For the text-containing cell, return its midpoint in [X, Y] coordinate format. 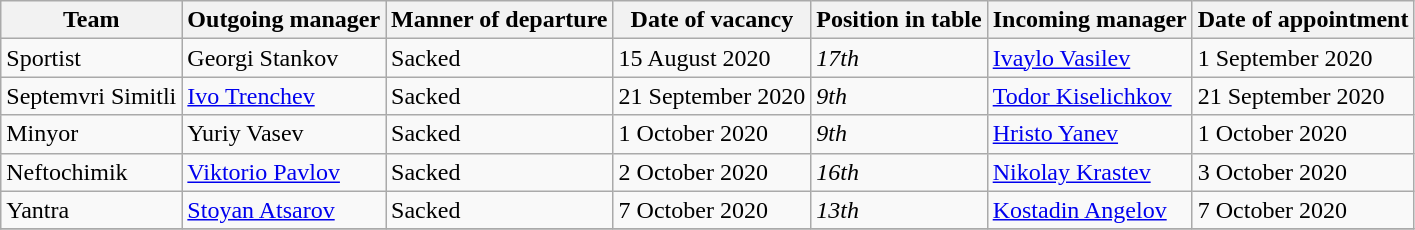
Septemvri Simitli [92, 96]
16th [899, 172]
Date of vacancy [712, 20]
Yuriy Vasev [284, 134]
Hristo Yanev [1090, 134]
Outgoing manager [284, 20]
Ivaylo Vasilev [1090, 58]
Minyor [92, 134]
Todor Kiselichkov [1090, 96]
Sportist [92, 58]
Yantra [92, 210]
Position in table [899, 20]
Nikolay Krastev [1090, 172]
15 August 2020 [712, 58]
Viktorio Pavlov [284, 172]
1 September 2020 [1303, 58]
Incoming manager [1090, 20]
Date of appointment [1303, 20]
Georgi Stankov [284, 58]
3 October 2020 [1303, 172]
17th [899, 58]
Ivo Trenchev [284, 96]
Team [92, 20]
2 October 2020 [712, 172]
Kostadin Angelov [1090, 210]
13th [899, 210]
Neftochimik [92, 172]
Stoyan Atsarov [284, 210]
Manner of departure [500, 20]
